Find where the given text appears and provide that cell's center as (X, Y) coordinate. 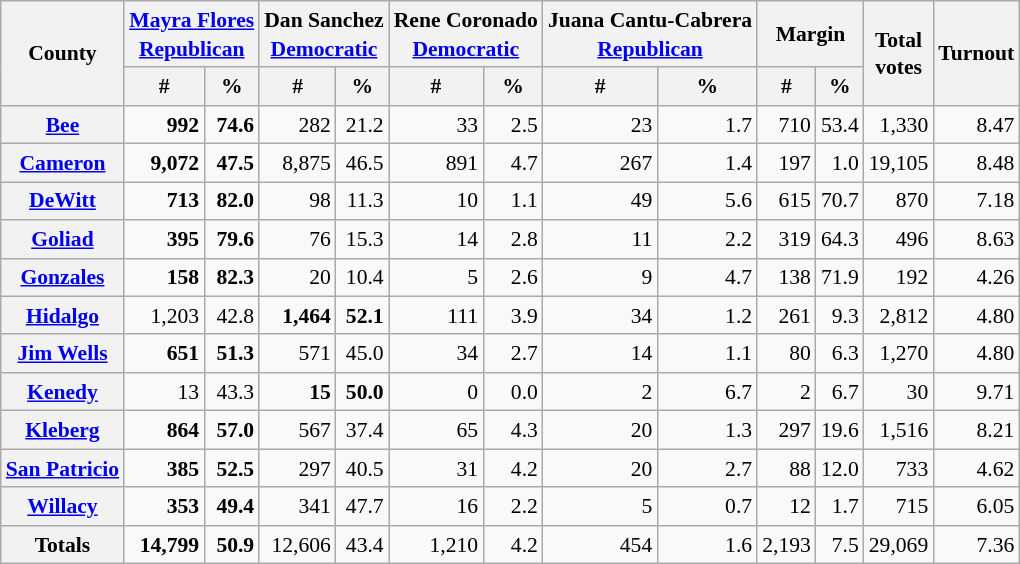
9.71 (976, 392)
158 (164, 277)
0 (436, 392)
1,270 (898, 354)
992 (164, 125)
80 (786, 354)
615 (786, 201)
49.4 (232, 507)
341 (298, 507)
11 (600, 239)
1,203 (164, 316)
197 (786, 163)
29,069 (898, 545)
715 (898, 507)
Kenedy (62, 392)
567 (298, 430)
52.1 (362, 316)
282 (298, 125)
50.9 (232, 545)
651 (164, 354)
4.62 (976, 468)
43.3 (232, 392)
70.7 (840, 201)
43.4 (362, 545)
192 (898, 277)
13 (164, 392)
23 (600, 125)
10 (436, 201)
2.8 (513, 239)
8,875 (298, 163)
11.3 (362, 201)
267 (600, 163)
57.0 (232, 430)
8.63 (976, 239)
47.7 (362, 507)
8.47 (976, 125)
71.9 (840, 277)
9 (600, 277)
37.4 (362, 430)
733 (898, 468)
0.7 (707, 507)
Willacy (62, 507)
2.5 (513, 125)
8.48 (976, 163)
3.9 (513, 316)
713 (164, 201)
15.3 (362, 239)
30 (898, 392)
DeWitt (62, 201)
7.18 (976, 201)
Bee (62, 125)
53.4 (840, 125)
2.6 (513, 277)
Hidalgo (62, 316)
138 (786, 277)
82.0 (232, 201)
19.6 (840, 430)
870 (898, 201)
8.21 (976, 430)
15 (298, 392)
40.5 (362, 468)
5.6 (707, 201)
1.2 (707, 316)
4.3 (513, 430)
1.4 (707, 163)
Margin (810, 34)
7.36 (976, 545)
Mayra FloresRepublican (192, 34)
1,516 (898, 430)
19,105 (898, 163)
496 (898, 239)
82.3 (232, 277)
45.0 (362, 354)
74.6 (232, 125)
65 (436, 430)
98 (298, 201)
1.6 (707, 545)
52.5 (232, 468)
353 (164, 507)
Kleberg (62, 430)
12 (786, 507)
261 (786, 316)
10.4 (362, 277)
42.8 (232, 316)
6.3 (840, 354)
88 (786, 468)
6.05 (976, 507)
San Patricio (62, 468)
1,210 (436, 545)
1.0 (840, 163)
76 (298, 239)
Cameron (62, 163)
County (62, 53)
385 (164, 468)
1,330 (898, 125)
Gonzales (62, 277)
33 (436, 125)
9,072 (164, 163)
891 (436, 163)
7.5 (840, 545)
9.3 (840, 316)
Dan SanchezDemocratic (324, 34)
710 (786, 125)
47.5 (232, 163)
454 (600, 545)
16 (436, 507)
0.0 (513, 392)
Jim Wells (62, 354)
64.3 (840, 239)
1,464 (298, 316)
49 (600, 201)
111 (436, 316)
21.2 (362, 125)
46.5 (362, 163)
79.6 (232, 239)
14,799 (164, 545)
2,193 (786, 545)
51.3 (232, 354)
Rene CoronadoDemocratic (466, 34)
50.0 (362, 392)
31 (436, 468)
319 (786, 239)
571 (298, 354)
864 (164, 430)
4.26 (976, 277)
12.0 (840, 468)
12,606 (298, 545)
Totalvotes (898, 53)
Turnout (976, 53)
Juana Cantu-CabreraRepublican (650, 34)
1.3 (707, 430)
Goliad (62, 239)
395 (164, 239)
Totals (62, 545)
2,812 (898, 316)
